Output the [x, y] coordinate of the center of the cell containing the given text.  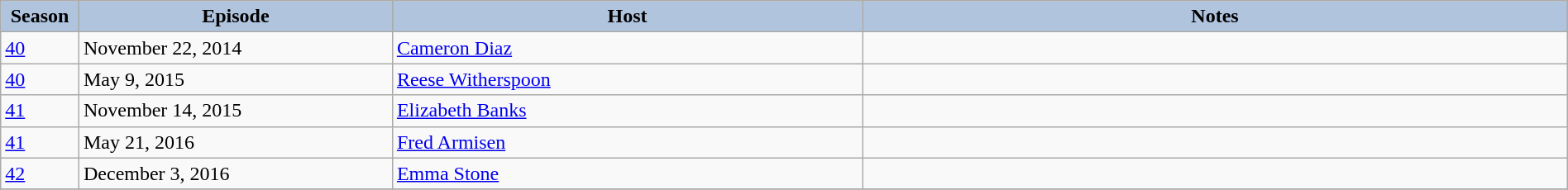
Cameron Diaz [627, 48]
November 14, 2015 [235, 111]
May 9, 2015 [235, 79]
Host [627, 17]
Season [40, 17]
Fred Armisen [627, 142]
Notes [1216, 17]
Reese Witherspoon [627, 79]
42 [40, 173]
December 3, 2016 [235, 173]
Elizabeth Banks [627, 111]
November 22, 2014 [235, 48]
Episode [235, 17]
Emma Stone [627, 173]
May 21, 2016 [235, 142]
